Return [x, y] of the center of cell containing provided text 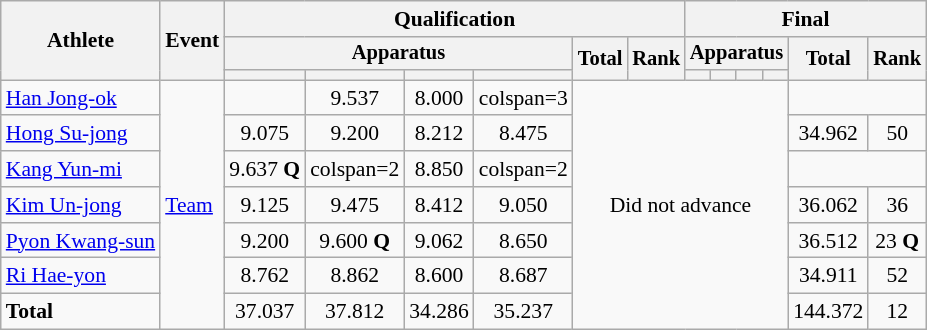
8.862 [354, 276]
34.962 [828, 134]
9.600 Q [354, 241]
Qualification [454, 19]
37.812 [354, 312]
9.050 [524, 205]
9.637 Q [264, 169]
12 [897, 312]
Athlete [80, 40]
Ri Hae-yon [80, 276]
8.475 [524, 134]
8.000 [438, 98]
23 Q [897, 241]
8.650 [524, 241]
colspan=3 [524, 98]
50 [897, 134]
Did not advance [680, 204]
Kim Un-jong [80, 205]
8.687 [524, 276]
37.037 [264, 312]
Kang Yun-mi [80, 169]
8.412 [438, 205]
8.762 [264, 276]
52 [897, 276]
9.125 [264, 205]
Team [192, 204]
Pyon Kwang-sun [80, 241]
144.372 [828, 312]
8.850 [438, 169]
34.286 [438, 312]
9.475 [354, 205]
9.075 [264, 134]
35.237 [524, 312]
9.062 [438, 241]
36 [897, 205]
Event [192, 40]
Final [806, 19]
34.911 [828, 276]
36.512 [828, 241]
8.212 [438, 134]
8.600 [438, 276]
Han Jong-ok [80, 98]
36.062 [828, 205]
9.537 [354, 98]
Hong Su-jong [80, 134]
